Provide the (x, y) coordinate of the cell's center where the given text is located.  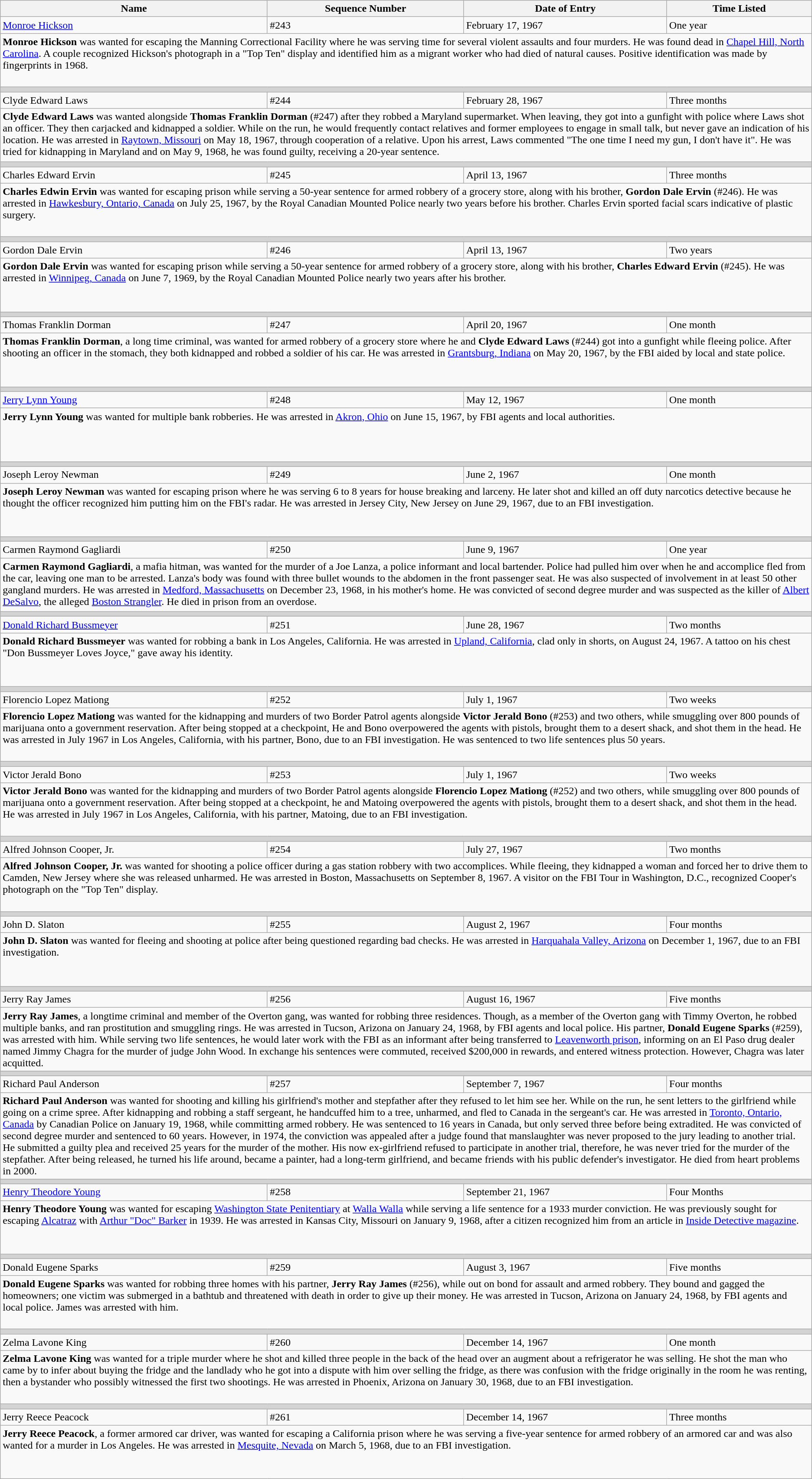
#258 (365, 1192)
#255 (365, 924)
Donald Richard Bussmeyer (134, 624)
Gordon Dale Ervin (134, 250)
#256 (365, 999)
Jerry Lynn Young (134, 400)
August 2, 1967 (565, 924)
#243 (365, 25)
#244 (365, 100)
Four Months (739, 1192)
Jerry Reece Peacock (134, 1417)
Victor Jerald Bono (134, 775)
#245 (365, 175)
#249 (365, 475)
Henry Theodore Young (134, 1192)
Time Listed (739, 9)
#253 (365, 775)
Zelma Lavone King (134, 1342)
Alfred Johnson Cooper, Jr. (134, 849)
#251 (365, 624)
Charles Edward Ervin (134, 175)
#250 (365, 550)
February 28, 1967 (565, 100)
August 3, 1967 (565, 1267)
Jerry Ray James (134, 999)
#252 (365, 700)
May 12, 1967 (565, 400)
June 2, 1967 (565, 475)
February 17, 1967 (565, 25)
Florencio Lopez Mationg (134, 700)
July 27, 1967 (565, 849)
Sequence Number (365, 9)
Donald Eugene Sparks (134, 1267)
#260 (365, 1342)
August 16, 1967 (565, 999)
#259 (365, 1267)
#248 (365, 400)
Jerry Lynn Young was wanted for multiple bank robberies. He was arrested in Akron, Ohio on June 15, 1967, by FBI agents and local authorities. (406, 435)
#246 (365, 250)
Date of Entry (565, 9)
Clyde Edward Laws (134, 100)
Richard Paul Anderson (134, 1084)
Joseph Leroy Newman (134, 475)
September 7, 1967 (565, 1084)
#254 (365, 849)
#261 (365, 1417)
#257 (365, 1084)
Thomas Franklin Dorman (134, 325)
Carmen Raymond Gagliardi (134, 550)
June 28, 1967 (565, 624)
Two years (739, 250)
#247 (365, 325)
Monroe Hickson (134, 25)
John D. Slaton (134, 924)
Name (134, 9)
September 21, 1967 (565, 1192)
April 20, 1967 (565, 325)
June 9, 1967 (565, 550)
